Scan for the cell matching the given text and deliver its (X, Y) coordinate at center. 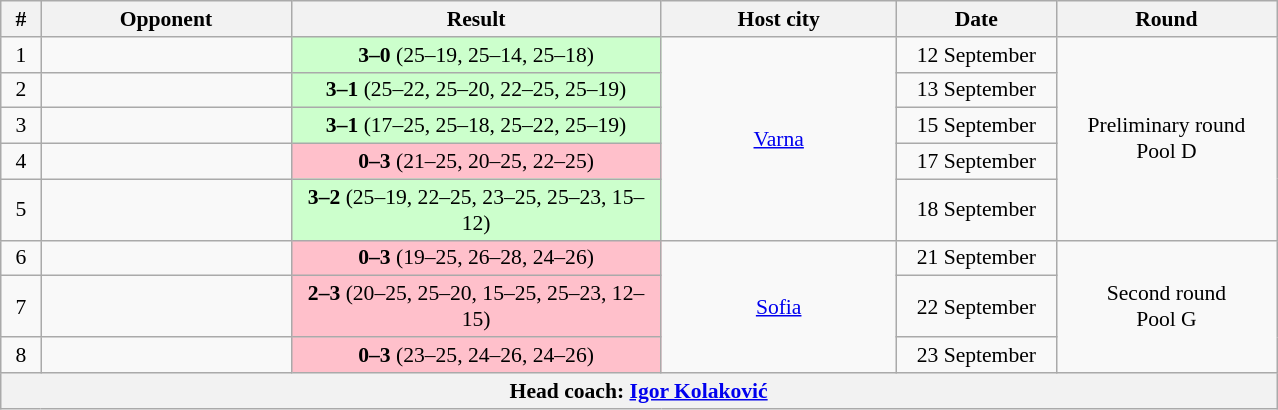
3–0 (25–19, 25–14, 25–18) (476, 55)
# (21, 19)
1 (21, 55)
0–3 (21–25, 20–25, 22–25) (476, 162)
3 (21, 126)
3–1 (17–25, 25–18, 25–22, 25–19) (476, 126)
Opponent (166, 19)
22 September (976, 306)
21 September (976, 258)
0–3 (19–25, 26–28, 24–26) (476, 258)
18 September (976, 210)
3–1 (25–22, 25–20, 22–25, 25–19) (476, 90)
6 (21, 258)
Host city (778, 19)
17 September (976, 162)
23 September (976, 355)
12 September (976, 55)
5 (21, 210)
Second roundPool G (1166, 306)
Date (976, 19)
Sofia (778, 306)
2–3 (20–25, 25–20, 15–25, 25–23, 12–15) (476, 306)
4 (21, 162)
13 September (976, 90)
7 (21, 306)
0–3 (23–25, 24–26, 24–26) (476, 355)
3–2 (25–19, 22–25, 23–25, 25–23, 15–12) (476, 210)
15 September (976, 126)
2 (21, 90)
8 (21, 355)
Varna (778, 139)
Round (1166, 19)
Head coach: Igor Kolaković (639, 391)
Result (476, 19)
Preliminary roundPool D (1166, 139)
